Extract the [x, y] coordinate from the center of the cell holding the provided text.  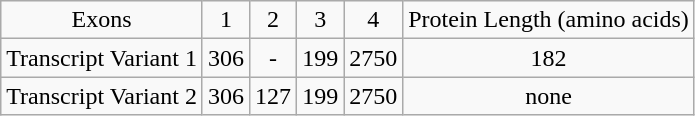
1 [226, 20]
- [274, 58]
Protein Length (amino acids) [549, 20]
127 [274, 96]
Transcript Variant 1 [102, 58]
182 [549, 58]
2 [274, 20]
4 [374, 20]
none [549, 96]
Exons [102, 20]
Transcript Variant 2 [102, 96]
3 [320, 20]
